Provide the (X, Y) coordinate of the cell's center where the given text is located.  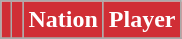
Player (142, 20)
Nation (63, 20)
